Extract the [x, y] coordinate from the center of the cell holding the provided text.  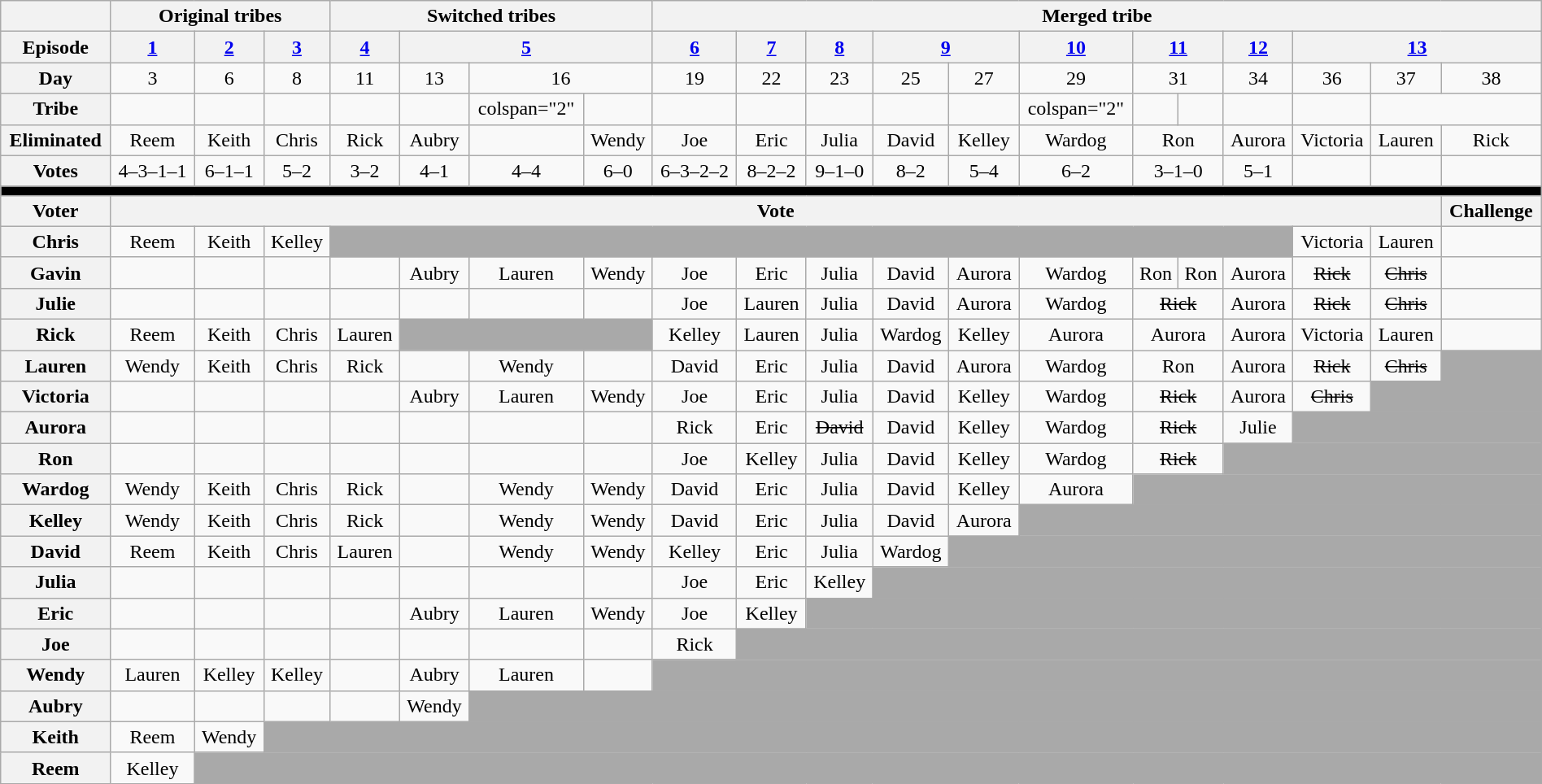
Voter [55, 211]
5–1 [1258, 171]
5–2 [296, 171]
Episode [55, 47]
4–1 [434, 171]
Gavin [55, 272]
6–2 [1077, 171]
3–2 [365, 171]
Original tribes [220, 16]
Votes [55, 171]
5 [525, 47]
29 [1077, 78]
8–2–2 [772, 171]
37 [1406, 78]
12 [1258, 47]
5–4 [984, 171]
34 [1258, 78]
6–1–1 [229, 171]
9 [946, 47]
27 [984, 78]
Merged tribe [1096, 16]
10 [1077, 47]
16 [561, 78]
9–1–0 [839, 171]
1 [153, 47]
Eliminated [55, 140]
2 [229, 47]
23 [839, 78]
4–4 [527, 171]
Vote [776, 211]
3–1–0 [1178, 171]
6–3–2–2 [695, 171]
36 [1332, 78]
Day [55, 78]
7 [772, 47]
19 [695, 78]
6–0 [618, 171]
4–3–1–1 [153, 171]
Challenge [1492, 211]
25 [911, 78]
38 [1492, 78]
Switched tribes [491, 16]
4 [365, 47]
Tribe [55, 109]
22 [772, 78]
8–2 [911, 171]
31 [1178, 78]
